Search for the cell housing the specified text and yield its (X, Y) center coordinate. 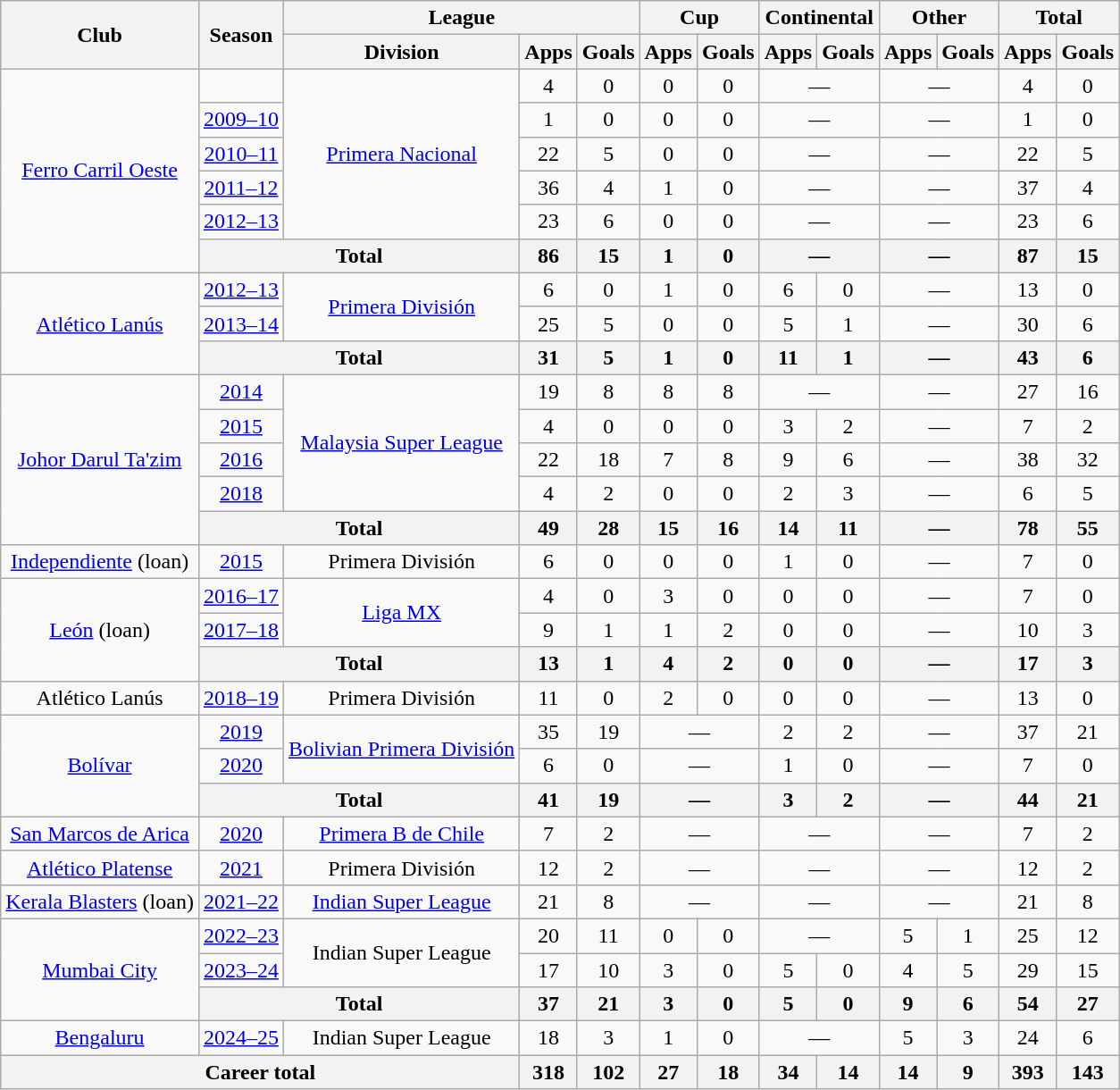
2011–12 (241, 188)
318 (548, 1072)
Club (100, 35)
Bolivian Primera División (401, 749)
35 (548, 732)
55 (1088, 528)
2024–25 (241, 1038)
2023–24 (241, 969)
León (loan) (100, 630)
Primera Nacional (401, 154)
2013–14 (241, 323)
2022–23 (241, 935)
86 (548, 256)
League (461, 18)
Johor Darul Ta'zim (100, 459)
Bolívar (100, 766)
Independiente (loan) (100, 562)
Division (401, 52)
41 (548, 800)
Liga MX (401, 613)
44 (1028, 800)
28 (608, 528)
31 (548, 357)
143 (1088, 1072)
2009–10 (241, 120)
54 (1028, 1004)
78 (1028, 528)
Season (241, 35)
Kerala Blasters (loan) (100, 901)
Cup (699, 18)
Bengaluru (100, 1038)
2016–17 (241, 596)
Other (939, 18)
36 (548, 188)
393 (1028, 1072)
2019 (241, 732)
Mumbai City (100, 969)
102 (608, 1072)
38 (1028, 460)
Career total (261, 1072)
24 (1028, 1038)
Atlético Platense (100, 868)
32 (1088, 460)
2010–11 (241, 154)
2021 (241, 868)
34 (788, 1072)
Malaysia Super League (401, 442)
2018 (241, 494)
49 (548, 528)
Primera B de Chile (401, 834)
San Marcos de Arica (100, 834)
2014 (241, 391)
2017–18 (241, 630)
29 (1028, 969)
2021–22 (241, 901)
30 (1028, 323)
2018–19 (241, 698)
87 (1028, 256)
Continental (819, 18)
20 (548, 935)
43 (1028, 357)
Ferro Carril Oeste (100, 171)
2016 (241, 460)
